Find where the given text appears and provide that cell's center as (X, Y) coordinate. 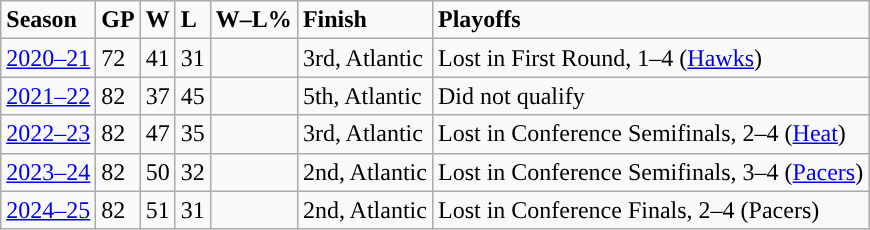
Playoffs (650, 20)
L (192, 20)
51 (158, 210)
GP (118, 20)
2021–22 (48, 96)
47 (158, 134)
32 (192, 172)
37 (158, 96)
W (158, 20)
Lost in First Round, 1–4 (Hawks) (650, 58)
Finish (364, 20)
2022–23 (48, 134)
35 (192, 134)
41 (158, 58)
5th, Atlantic (364, 96)
2024–25 (48, 210)
72 (118, 58)
2023–24 (48, 172)
50 (158, 172)
2020–21 (48, 58)
45 (192, 96)
Did not qualify (650, 96)
Lost in Conference Semifinals, 3–4 (Pacers) (650, 172)
Lost in Conference Semifinals, 2–4 (Heat) (650, 134)
Season (48, 20)
W–L% (254, 20)
Lost in Conference Finals, 2–4 (Pacers) (650, 210)
